Search for the cell housing the specified text and yield its (x, y) center coordinate. 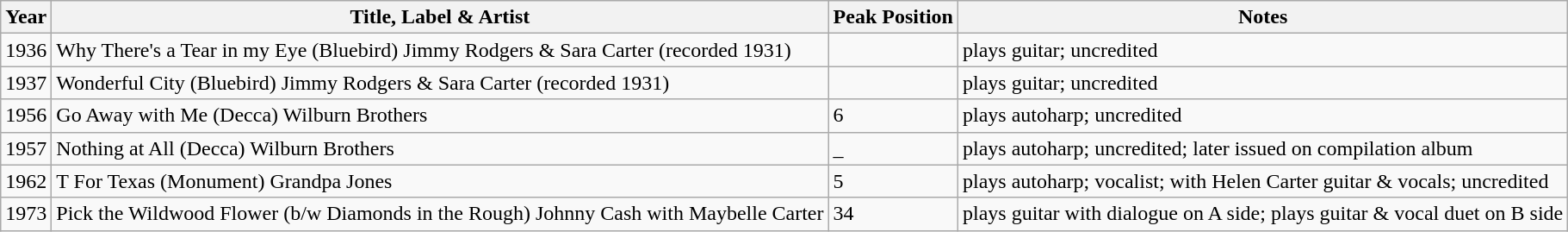
Pick the Wildwood Flower (b/w Diamonds in the Rough) Johnny Cash with Maybelle Carter (440, 214)
34 (893, 214)
Why There's a Tear in my Eye (Bluebird) Jimmy Rodgers & Sara Carter (recorded 1931) (440, 50)
_ (893, 148)
1936 (26, 50)
Year (26, 17)
5 (893, 181)
plays guitar with dialogue on A side; plays guitar & vocal duet on B side (1262, 214)
1957 (26, 148)
Go Away with Me (Decca) Wilburn Brothers (440, 116)
Wonderful City (Bluebird) Jimmy Rodgers & Sara Carter (recorded 1931) (440, 83)
1973 (26, 214)
plays autoharp; vocalist; with Helen Carter guitar & vocals; uncredited (1262, 181)
Peak Position (893, 17)
T For Texas (Monument) Grandpa Jones (440, 181)
1956 (26, 116)
1937 (26, 83)
Notes (1262, 17)
plays autoharp; uncredited; later issued on compilation album (1262, 148)
plays autoharp; uncredited (1262, 116)
Nothing at All (Decca) Wilburn Brothers (440, 148)
6 (893, 116)
1962 (26, 181)
Title, Label & Artist (440, 17)
